Determine the [x, y] coordinate at the center of the cell enclosing the given text.  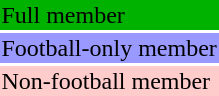
Full member [109, 15]
Non-football member [109, 81]
Football-only member [109, 48]
